Detect which cell encompasses the target text, then output its (x, y) center coordinate. 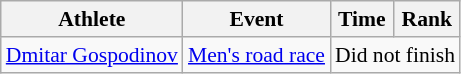
Event (256, 19)
Did not finish (395, 55)
Men's road race (256, 55)
Time (362, 19)
Dmitar Gospodinov (92, 55)
Rank (426, 19)
Athlete (92, 19)
